Find where the given text appears and provide that cell's center as [X, Y] coordinate. 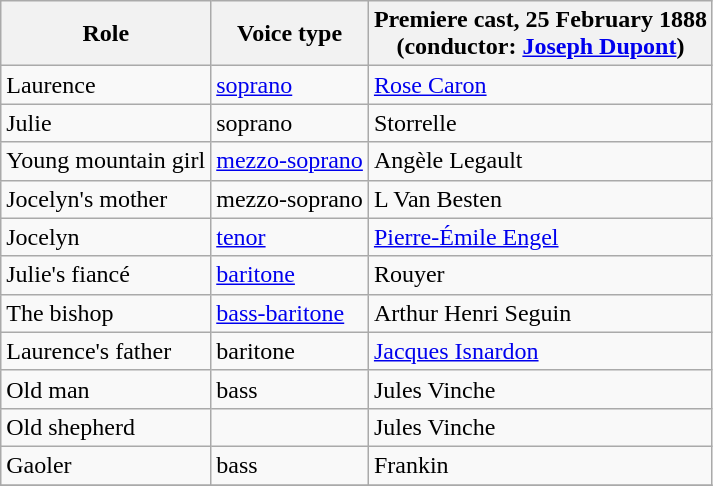
Rose Caron [540, 85]
Old shepherd [106, 427]
Angèle Legault [540, 161]
The bishop [106, 313]
Laurence [106, 85]
Old man [106, 389]
L Van Besten [540, 199]
Pierre-Émile Engel [540, 237]
Julie [106, 123]
Arthur Henri Seguin [540, 313]
Rouyer [540, 275]
Young mountain girl [106, 161]
tenor [290, 237]
Premiere cast, 25 February 1888(conductor: Joseph Dupont) [540, 34]
Jocelyn's mother [106, 199]
Gaoler [106, 465]
Jocelyn [106, 237]
Julie's fiancé [106, 275]
Storrelle [540, 123]
Frankin [540, 465]
Role [106, 34]
Jacques Isnardon [540, 351]
bass-baritone [290, 313]
Laurence's father [106, 351]
Voice type [290, 34]
